Capture the cell that displays the provided text and extract its (X, Y) central coordinate. 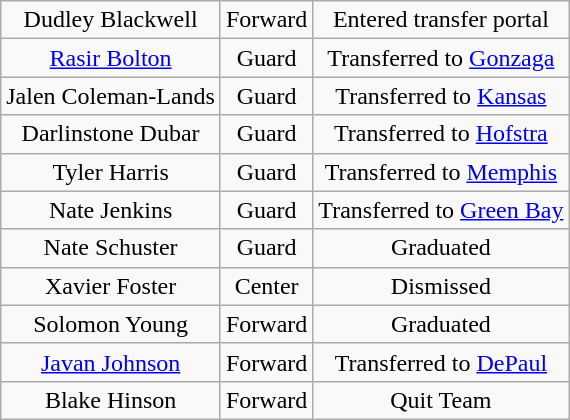
Tyler Harris (111, 172)
Transferred to Green Bay (441, 210)
Dudley Blackwell (111, 20)
Transferred to Memphis (441, 172)
Javan Johnson (111, 362)
Solomon Young (111, 324)
Nate Schuster (111, 248)
Dismissed (441, 286)
Xavier Foster (111, 286)
Transferred to Hofstra (441, 134)
Blake Hinson (111, 400)
Transferred to DePaul (441, 362)
Jalen Coleman-Lands (111, 96)
Darlinstone Dubar (111, 134)
Transferred to Kansas (441, 96)
Rasir Bolton (111, 58)
Entered transfer portal (441, 20)
Nate Jenkins (111, 210)
Transferred to Gonzaga (441, 58)
Center (266, 286)
Quit Team (441, 400)
